Search for the cell housing the specified text and yield its (X, Y) center coordinate. 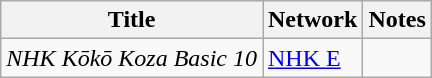
Network (312, 20)
Notes (397, 20)
NHK E (312, 58)
Title (132, 20)
NHK Kōkō Koza Basic 10 (132, 58)
